Scan for the cell matching the given text and deliver its (x, y) coordinate at center. 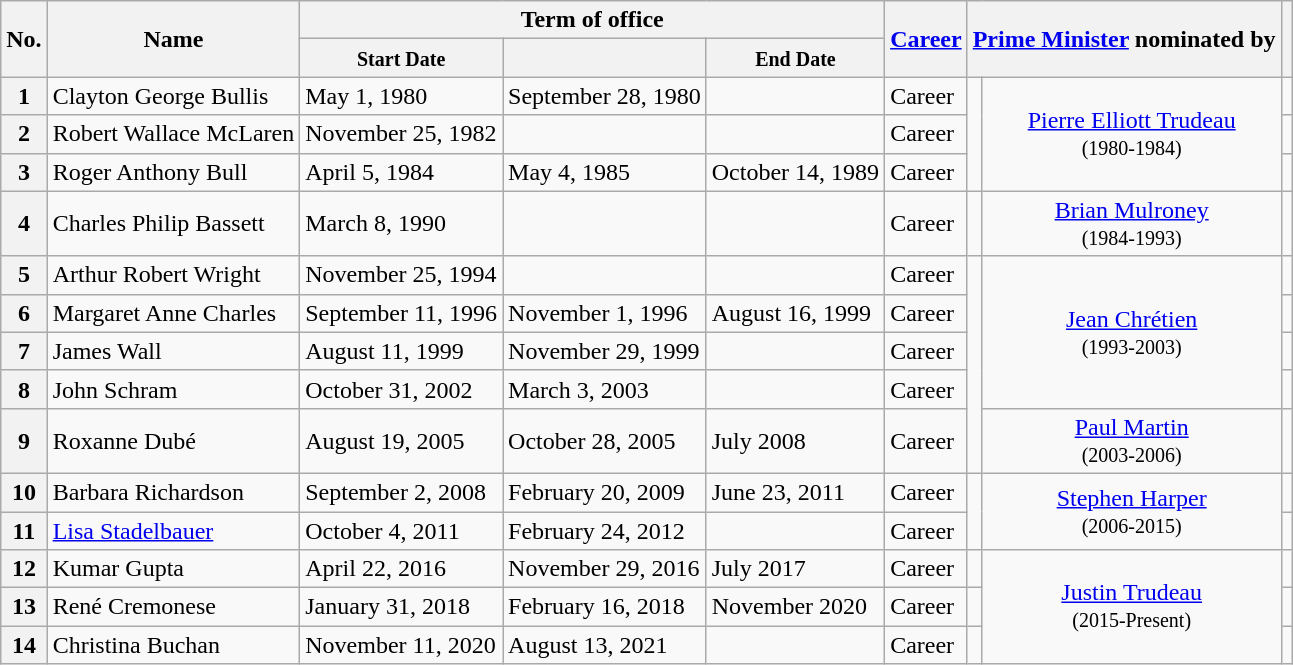
October 14, 1989 (795, 172)
2 (24, 134)
8 (24, 389)
Start Date (402, 58)
9 (24, 440)
1 (24, 96)
November 2020 (795, 607)
6 (24, 313)
November 25, 1994 (402, 275)
March 3, 2003 (605, 389)
May 1, 1980 (402, 96)
Roger Anthony Bull (174, 172)
January 31, 2018 (402, 607)
10 (24, 492)
No. (24, 39)
Barbara Richardson (174, 492)
November 25, 1982 (402, 134)
Margaret Anne Charles (174, 313)
Term of office (592, 20)
11 (24, 531)
Stephen Harper(2006-2015) (1132, 511)
Jean Chrétien(1993-2003) (1132, 332)
Justin Trudeau(2015-Present) (1132, 607)
Brian Mulroney(1984-1993) (1132, 224)
March 8, 1990 (402, 224)
May 4, 1985 (605, 172)
August 16, 1999 (795, 313)
July 2017 (795, 569)
Name (174, 39)
14 (24, 645)
12 (24, 569)
February 20, 2009 (605, 492)
James Wall (174, 351)
Prime Minister nominated by (1124, 39)
4 (24, 224)
September 2, 2008 (402, 492)
November 29, 1999 (605, 351)
November 11, 2020 (402, 645)
September 11, 1996 (402, 313)
7 (24, 351)
Clayton George Bullis (174, 96)
End Date (795, 58)
Lisa Stadelbauer (174, 531)
August 13, 2021 (605, 645)
April 22, 2016 (402, 569)
13 (24, 607)
February 16, 2018 (605, 607)
Robert Wallace McLaren (174, 134)
October 28, 2005 (605, 440)
August 11, 1999 (402, 351)
René Cremonese (174, 607)
Paul Martin(2003-2006) (1132, 440)
Charles Philip Bassett (174, 224)
5 (24, 275)
Pierre Elliott Trudeau(1980-1984) (1132, 134)
3 (24, 172)
Roxanne Dubé (174, 440)
Christina Buchan (174, 645)
October 31, 2002 (402, 389)
June 23, 2011 (795, 492)
October 4, 2011 (402, 531)
September 28, 1980 (605, 96)
Arthur Robert Wright (174, 275)
November 29, 2016 (605, 569)
August 19, 2005 (402, 440)
April 5, 1984 (402, 172)
John Schram (174, 389)
February 24, 2012 (605, 531)
November 1, 1996 (605, 313)
Kumar Gupta (174, 569)
July 2008 (795, 440)
